For the text-containing cell, return its midpoint in (X, Y) coordinate format. 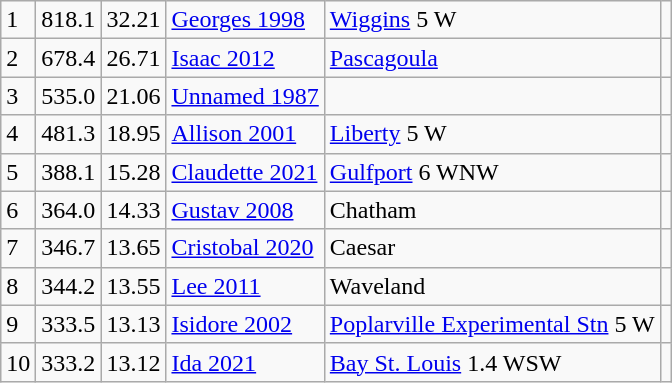
Lee 2011 (245, 286)
2 (18, 58)
3 (18, 96)
15.28 (134, 172)
21.06 (134, 96)
Liberty 5 W (492, 134)
364.0 (68, 210)
535.0 (68, 96)
14.33 (134, 210)
Georges 1998 (245, 20)
344.2 (68, 286)
8 (18, 286)
13.55 (134, 286)
Allison 2001 (245, 134)
818.1 (68, 20)
333.5 (68, 324)
346.7 (68, 248)
481.3 (68, 134)
Unnamed 1987 (245, 96)
13.65 (134, 248)
Pascagoula (492, 58)
5 (18, 172)
Wiggins 5 W (492, 20)
Bay St. Louis 1.4 WSW (492, 362)
32.21 (134, 20)
6 (18, 210)
Caesar (492, 248)
Gulfport 6 WNW (492, 172)
13.12 (134, 362)
18.95 (134, 134)
Poplarville Experimental Stn 5 W (492, 324)
Isidore 2002 (245, 324)
388.1 (68, 172)
Claudette 2021 (245, 172)
678.4 (68, 58)
1 (18, 20)
333.2 (68, 362)
Ida 2021 (245, 362)
9 (18, 324)
26.71 (134, 58)
Cristobal 2020 (245, 248)
4 (18, 134)
Chatham (492, 210)
10 (18, 362)
Gustav 2008 (245, 210)
Waveland (492, 286)
Isaac 2012 (245, 58)
13.13 (134, 324)
7 (18, 248)
